Return (X, Y) of the center of cell containing provided text 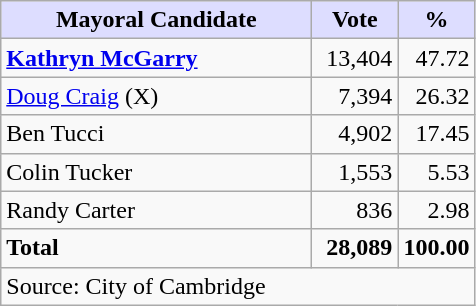
% (436, 20)
836 (355, 210)
Ben Tucci (156, 134)
Total (156, 248)
Randy Carter (156, 210)
28,089 (355, 248)
5.53 (436, 172)
100.00 (436, 248)
Vote (355, 20)
Mayoral Candidate (156, 20)
Source: City of Cambridge (238, 286)
47.72 (436, 58)
2.98 (436, 210)
4,902 (355, 134)
Doug Craig (X) (156, 96)
7,394 (355, 96)
Colin Tucker (156, 172)
26.32 (436, 96)
1,553 (355, 172)
13,404 (355, 58)
Kathryn McGarry (156, 58)
17.45 (436, 134)
